Output the (X, Y) coordinate of the center of the cell containing the given text.  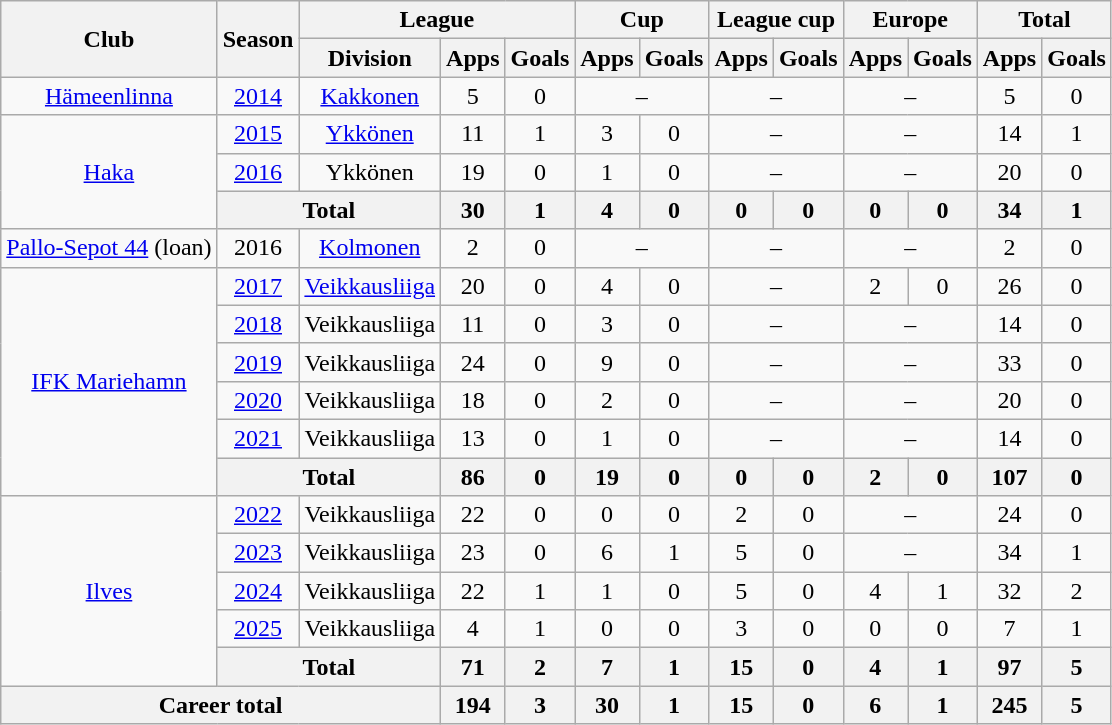
97 (1009, 667)
86 (473, 477)
33 (1009, 362)
2020 (258, 400)
Division (370, 58)
Kolmonen (370, 248)
2015 (258, 134)
107 (1009, 477)
2024 (258, 591)
League (437, 20)
Cup (642, 20)
League cup (776, 20)
18 (473, 400)
Club (109, 39)
23 (473, 553)
32 (1009, 591)
Europe (910, 20)
26 (1009, 286)
2022 (258, 515)
2017 (258, 286)
Kakkonen (370, 96)
71 (473, 667)
Pallo-Sepot 44 (loan) (109, 248)
Career total (221, 705)
13 (473, 438)
9 (607, 362)
Haka (109, 172)
Season (258, 39)
IFK Mariehamn (109, 381)
2019 (258, 362)
245 (1009, 705)
2018 (258, 324)
2014 (258, 96)
2021 (258, 438)
Hämeenlinna (109, 96)
2023 (258, 553)
194 (473, 705)
Ilves (109, 591)
2025 (258, 629)
